Find where the given text appears and provide that cell's center as [X, Y] coordinate. 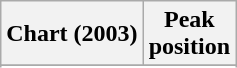
Chart (2003) [72, 34]
Peakposition [189, 34]
